Return the (X, Y) coordinate for the center point of the cell that contains the specified text.  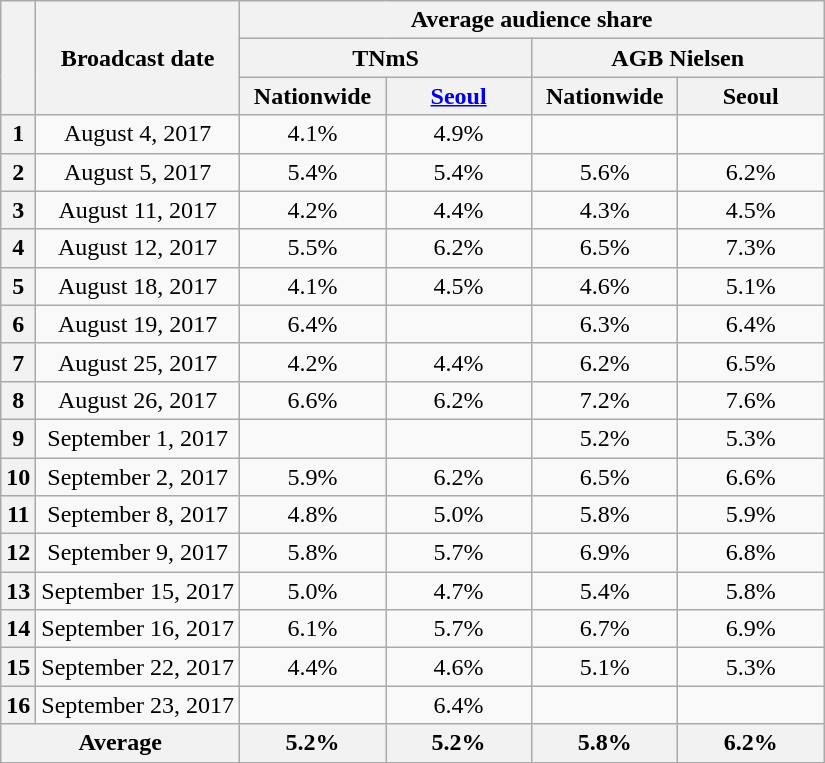
6 (18, 324)
9 (18, 438)
August 11, 2017 (138, 210)
TNmS (386, 58)
6.7% (605, 629)
AGB Nielsen (678, 58)
11 (18, 515)
August 19, 2017 (138, 324)
August 5, 2017 (138, 172)
4.3% (605, 210)
7.3% (751, 248)
August 26, 2017 (138, 400)
Broadcast date (138, 58)
Average audience share (532, 20)
2 (18, 172)
7 (18, 362)
August 18, 2017 (138, 286)
4 (18, 248)
7.2% (605, 400)
August 12, 2017 (138, 248)
September 23, 2017 (138, 705)
September 15, 2017 (138, 591)
September 9, 2017 (138, 553)
3 (18, 210)
August 25, 2017 (138, 362)
September 8, 2017 (138, 515)
September 16, 2017 (138, 629)
13 (18, 591)
4.7% (459, 591)
5.6% (605, 172)
8 (18, 400)
September 1, 2017 (138, 438)
5 (18, 286)
7.6% (751, 400)
4.8% (313, 515)
6.8% (751, 553)
September 22, 2017 (138, 667)
September 2, 2017 (138, 477)
1 (18, 134)
15 (18, 667)
6.1% (313, 629)
16 (18, 705)
12 (18, 553)
4.9% (459, 134)
5.5% (313, 248)
6.3% (605, 324)
August 4, 2017 (138, 134)
10 (18, 477)
Average (120, 743)
14 (18, 629)
